Search for the cell housing the specified text and yield its [X, Y] center coordinate. 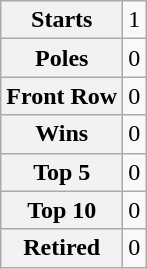
Starts [62, 20]
Top 10 [62, 210]
Wins [62, 134]
1 [134, 20]
Front Row [62, 96]
Top 5 [62, 172]
Poles [62, 58]
Retired [62, 248]
